For the text-containing cell, return its midpoint in [x, y] coordinate format. 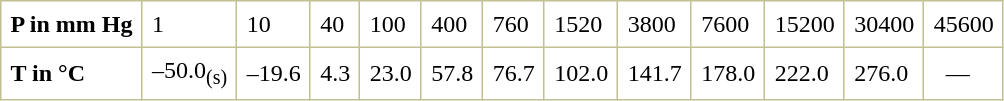
4.3 [335, 74]
1 [190, 24]
7600 [728, 24]
–50.0(s) [190, 74]
–19.6 [274, 74]
45600 [964, 24]
P in mm Hg [72, 24]
23.0 [391, 74]
276.0 [884, 74]
178.0 [728, 74]
141.7 [655, 74]
400 [452, 24]
15200 [805, 24]
1520 [581, 24]
T in °C [72, 74]
222.0 [805, 74]
40 [335, 24]
57.8 [452, 74]
102.0 [581, 74]
100 [391, 24]
76.7 [514, 74]
10 [274, 24]
30400 [884, 24]
— [964, 74]
3800 [655, 24]
760 [514, 24]
